Return [x, y] of the center of cell containing provided text 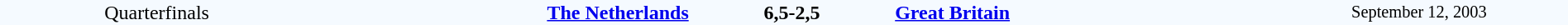
The Netherlands [501, 12]
Quarterfinals [157, 12]
6,5-2,5 [791, 12]
September 12, 2003 [1419, 12]
Great Britain [1082, 12]
